Determine the [X, Y] coordinate at the center of the cell enclosing the given text.  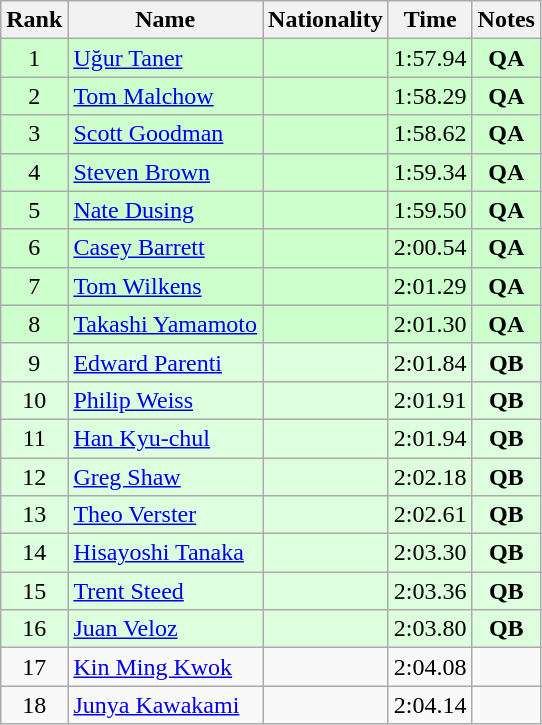
5 [34, 210]
2:01.91 [430, 400]
14 [34, 553]
Hisayoshi Tanaka [166, 553]
13 [34, 515]
Juan Veloz [166, 629]
16 [34, 629]
6 [34, 248]
10 [34, 400]
Junya Kawakami [166, 705]
Philip Weiss [166, 400]
7 [34, 286]
1 [34, 58]
12 [34, 477]
2:00.54 [430, 248]
Scott Goodman [166, 134]
Takashi Yamamoto [166, 324]
1:58.29 [430, 96]
2:01.94 [430, 438]
17 [34, 667]
Steven Brown [166, 172]
Tom Wilkens [166, 286]
2:03.30 [430, 553]
2:03.36 [430, 591]
Greg Shaw [166, 477]
2:01.29 [430, 286]
1:57.94 [430, 58]
Name [166, 20]
Time [430, 20]
2:02.18 [430, 477]
Han Kyu-chul [166, 438]
Rank [34, 20]
1:59.34 [430, 172]
Trent Steed [166, 591]
Kin Ming Kwok [166, 667]
Uğur Taner [166, 58]
Nationality [326, 20]
9 [34, 362]
3 [34, 134]
2:01.84 [430, 362]
1:59.50 [430, 210]
4 [34, 172]
15 [34, 591]
18 [34, 705]
2:04.14 [430, 705]
2 [34, 96]
Casey Barrett [166, 248]
Tom Malchow [166, 96]
1:58.62 [430, 134]
2:03.80 [430, 629]
11 [34, 438]
8 [34, 324]
Nate Dusing [166, 210]
Edward Parenti [166, 362]
2:04.08 [430, 667]
Theo Verster [166, 515]
2:01.30 [430, 324]
Notes [506, 20]
2:02.61 [430, 515]
